Return [x, y] of the center of cell containing provided text 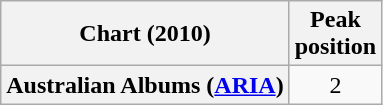
Chart (2010) [145, 34]
Peakposition [335, 34]
2 [335, 85]
Australian Albums (ARIA) [145, 85]
